Find where the given text appears and provide that cell's center as [x, y] coordinate. 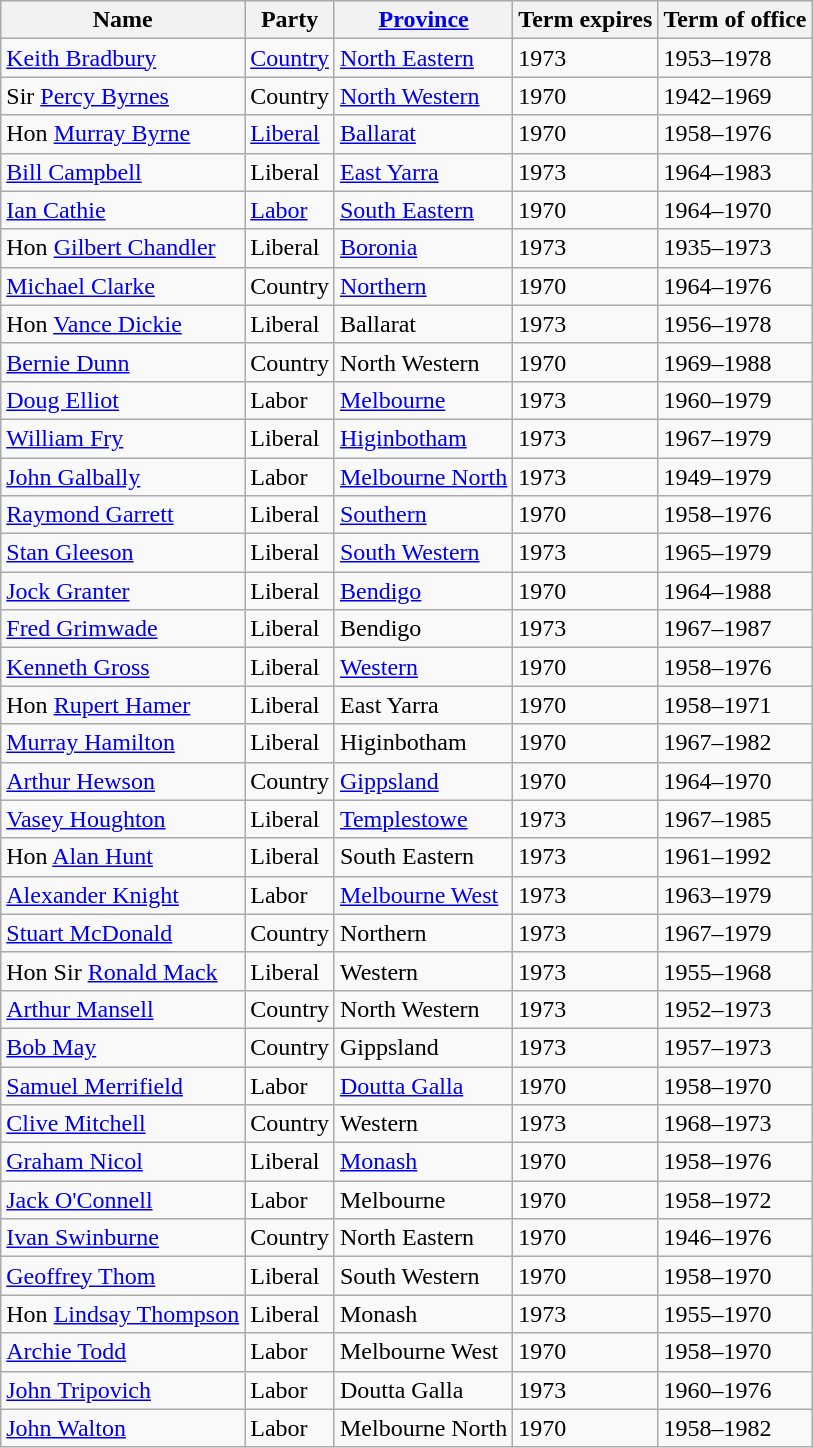
Stan Gleeson [123, 553]
Murray Hamilton [123, 743]
1965–1979 [735, 553]
1957–1973 [735, 1047]
William Fry [123, 438]
1964–1976 [735, 286]
1935–1973 [735, 248]
Jock Granter [123, 591]
Province [423, 20]
1967–1982 [735, 743]
John Tripovich [123, 1390]
Ivan Swinburne [123, 1238]
Bernie Dunn [123, 362]
Vasey Houghton [123, 819]
Hon Lindsay Thompson [123, 1314]
Hon Murray Byrne [123, 134]
John Galbally [123, 477]
Southern [423, 515]
Kenneth Gross [123, 667]
1958–1971 [735, 705]
Bill Campbell [123, 172]
1958–1982 [735, 1428]
1969–1988 [735, 362]
Doug Elliot [123, 400]
Geoffrey Thom [123, 1276]
1968–1973 [735, 1124]
Keith Bradbury [123, 58]
1956–1978 [735, 324]
Hon Gilbert Chandler [123, 248]
Hon Sir Ronald Mack [123, 971]
Name [123, 20]
1946–1976 [735, 1238]
Jack O'Connell [123, 1200]
1960–1979 [735, 400]
John Walton [123, 1428]
Arthur Hewson [123, 781]
Michael Clarke [123, 286]
1961–1992 [735, 857]
1967–1987 [735, 629]
Sir Percy Byrnes [123, 96]
Term of office [735, 20]
1953–1978 [735, 58]
1952–1973 [735, 1009]
Hon Vance Dickie [123, 324]
1964–1983 [735, 172]
Hon Rupert Hamer [123, 705]
1955–1968 [735, 971]
1967–1985 [735, 819]
1949–1979 [735, 477]
Fred Grimwade [123, 629]
Samuel Merrifield [123, 1085]
Hon Alan Hunt [123, 857]
1963–1979 [735, 895]
Party [290, 20]
Arthur Mansell [123, 1009]
Templestowe [423, 819]
Clive Mitchell [123, 1124]
Bob May [123, 1047]
1958–1972 [735, 1200]
Archie Todd [123, 1352]
1964–1988 [735, 591]
Ian Cathie [123, 210]
Stuart McDonald [123, 933]
Raymond Garrett [123, 515]
Graham Nicol [123, 1162]
Term expires [586, 20]
Alexander Knight [123, 895]
1960–1976 [735, 1390]
Boronia [423, 248]
1955–1970 [735, 1314]
1942–1969 [735, 96]
